From the cell containing the given text, extract its center point as (x, y) coordinate. 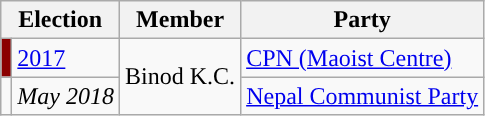
CPN (Maoist Centre) (362, 58)
Binod K.C. (180, 77)
Election (60, 20)
Nepal Communist Party (362, 96)
Member (180, 20)
Party (362, 20)
May 2018 (66, 96)
2017 (66, 58)
